Locate the cell with the specified text and output its (X, Y) center coordinate. 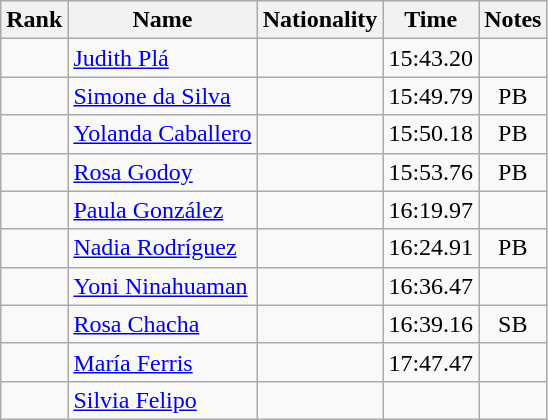
Name (162, 20)
Time (431, 20)
Nadia Rodríguez (162, 248)
15:43.20 (431, 58)
15:50.18 (431, 134)
16:24.91 (431, 248)
Notes (513, 20)
Silvia Felipo (162, 400)
Rosa Chacha (162, 324)
16:36.47 (431, 286)
Yolanda Caballero (162, 134)
Rank (34, 20)
Nationality (320, 20)
Yoni Ninahuaman (162, 286)
15:49.79 (431, 96)
16:39.16 (431, 324)
Simone da Silva (162, 96)
María Ferris (162, 362)
Rosa Godoy (162, 172)
16:19.97 (431, 210)
Paula González (162, 210)
SB (513, 324)
Judith Plá (162, 58)
15:53.76 (431, 172)
17:47.47 (431, 362)
